For the text-containing cell, return its midpoint in (x, y) coordinate format. 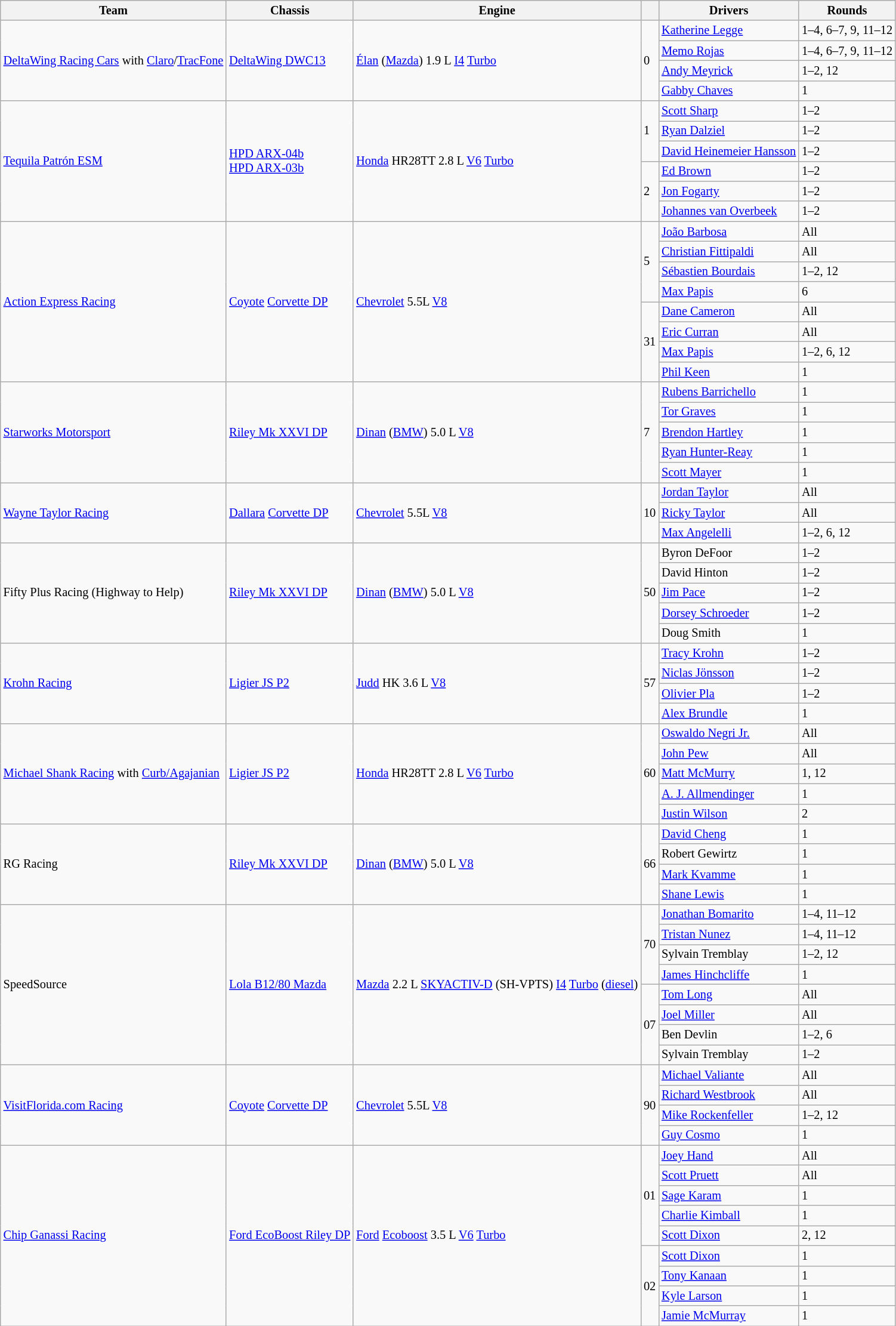
Tony Kanaan (729, 1276)
DeltaWing DWC13 (290, 61)
VisitFlorida.com Racing (113, 1105)
John Pew (729, 754)
10 (650, 512)
Fifty Plus Racing (Highway to Help) (113, 593)
David Hinton (729, 573)
60 (650, 773)
James Hinchcliffe (729, 975)
Memo Rojas (729, 51)
A. J. Allmendinger (729, 794)
Brendon Hartley (729, 432)
David Heinemeier Hansson (729, 151)
Rounds (847, 10)
01 (650, 1195)
Chip Ganassi Racing (113, 1235)
Tequila Patrón ESM (113, 161)
Ford EcoBoost Riley DP (290, 1235)
Dallara Corvette DP (290, 512)
Tracy Krohn (729, 653)
Scott Pruett (729, 1175)
Jamie McMurray (729, 1316)
Johannes van Overbeek (729, 211)
Mark Kvamme (729, 874)
Robert Gewirtz (729, 854)
RG Racing (113, 864)
Sage Karam (729, 1195)
0 (650, 61)
Max Angelelli (729, 532)
Justin Wilson (729, 814)
Ford Ecoboost 3.5 L V6 Turbo (497, 1235)
Eric Curran (729, 332)
Dane Cameron (729, 312)
Team (113, 10)
Oswaldo Negri Jr. (729, 733)
Joey Hand (729, 1155)
Lola B12/80 Mazda (290, 985)
Élan (Mazda) 1.9 L I4 Turbo (497, 61)
Ed Brown (729, 171)
57 (650, 683)
João Barbosa (729, 232)
Starworks Motorsport (113, 432)
Guy Cosmo (729, 1135)
70 (650, 944)
Niclas Jönsson (729, 673)
02 (650, 1285)
Scott Sharp (729, 111)
Kyle Larson (729, 1296)
07 (650, 1025)
Michael Shank Racing with Curb/Agajanian (113, 773)
Ricky Taylor (729, 513)
Ben Devlin (729, 1035)
90 (650, 1105)
Judd HK 3.6 L V8 (497, 683)
DeltaWing Racing Cars with Claro/TracFone (113, 61)
2, 12 (847, 1235)
Sébastien Bourdais (729, 272)
Scott Mayer (729, 472)
6 (847, 292)
Doug Smith (729, 633)
Ryan Hunter-Reay (729, 452)
Olivier Pla (729, 693)
Gabby Chaves (729, 91)
Shane Lewis (729, 894)
Drivers (729, 10)
Matt McMurry (729, 773)
66 (650, 864)
Michael Valiante (729, 1075)
Andy Meyrick (729, 70)
Katherine Legge (729, 30)
Jon Fogarty (729, 191)
Tor Graves (729, 412)
Tristan Nunez (729, 935)
Action Express Racing (113, 302)
Wayne Taylor Racing (113, 512)
Ryan Dalziel (729, 131)
31 (650, 341)
Joel Miller (729, 1014)
Tom Long (729, 995)
HPD ARX-04b HPD ARX-03b (290, 161)
Jim Pace (729, 593)
David Cheng (729, 834)
Chassis (290, 10)
Phil Keen (729, 372)
Richard Westbrook (729, 1095)
Mike Rockenfeller (729, 1115)
Rubens Barrichello (729, 392)
Christian Fittipaldi (729, 251)
5 (650, 261)
50 (650, 593)
Krohn Racing (113, 683)
Alex Brundle (729, 713)
Jonathan Bomarito (729, 914)
1, 12 (847, 773)
7 (650, 432)
Byron DeFoor (729, 553)
Mazda 2.2 L SKYACTIV-D (SH-VPTS) I4 Turbo (diesel) (497, 985)
1–2, 6 (847, 1035)
Engine (497, 10)
Charlie Kimball (729, 1216)
SpeedSource (113, 985)
Jordan Taylor (729, 492)
Dorsey Schroeder (729, 613)
